Determine the (X, Y) coordinate at the center of the cell enclosing the given text.  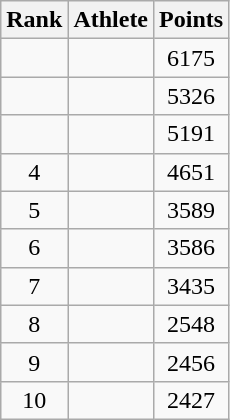
3586 (192, 248)
10 (34, 400)
7 (34, 286)
5326 (192, 96)
9 (34, 362)
3435 (192, 286)
8 (34, 324)
2456 (192, 362)
5191 (192, 134)
4 (34, 172)
Points (192, 20)
3589 (192, 210)
Rank (34, 20)
5 (34, 210)
2427 (192, 400)
6 (34, 248)
Athlete (111, 20)
4651 (192, 172)
2548 (192, 324)
6175 (192, 58)
